Provide the (x, y) coordinate of the cell's center where the given text is located.  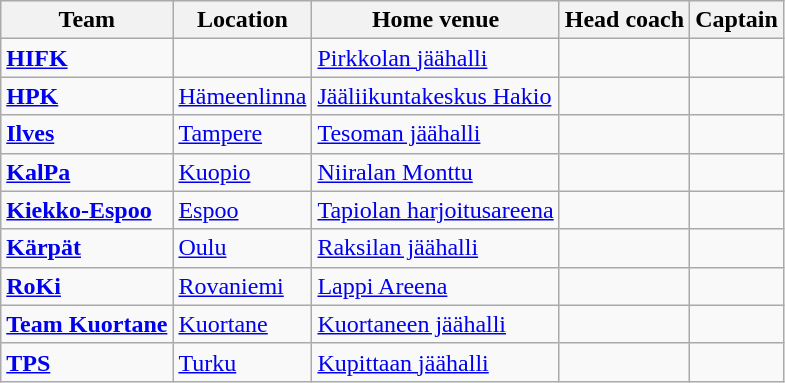
Head coach (624, 20)
Oulu (242, 248)
Kiekko-Espoo (87, 210)
HPK (87, 96)
Turku (242, 362)
Team Kuortane (87, 324)
Kärpät (87, 248)
Ilves (87, 134)
Home venue (436, 20)
Lappi Areena (436, 286)
Hämeenlinna (242, 96)
Tesoman jäähalli (436, 134)
RoKi (87, 286)
Raksilan jäähalli (436, 248)
Kupittaan jäähalli (436, 362)
TPS (87, 362)
Tampere (242, 134)
Location (242, 20)
Tapiolan harjoitusareena (436, 210)
HIFK (87, 58)
Team (87, 20)
Jääliikuntakeskus Hakio (436, 96)
Captain (737, 20)
Rovaniemi (242, 286)
Kuopio (242, 172)
Espoo (242, 210)
Pirkkolan jäähalli (436, 58)
Kuortaneen jäähalli (436, 324)
Niiralan Monttu (436, 172)
KalPa (87, 172)
Kuortane (242, 324)
